Return the [X, Y] coordinate for the center point of the cell that contains the specified text.  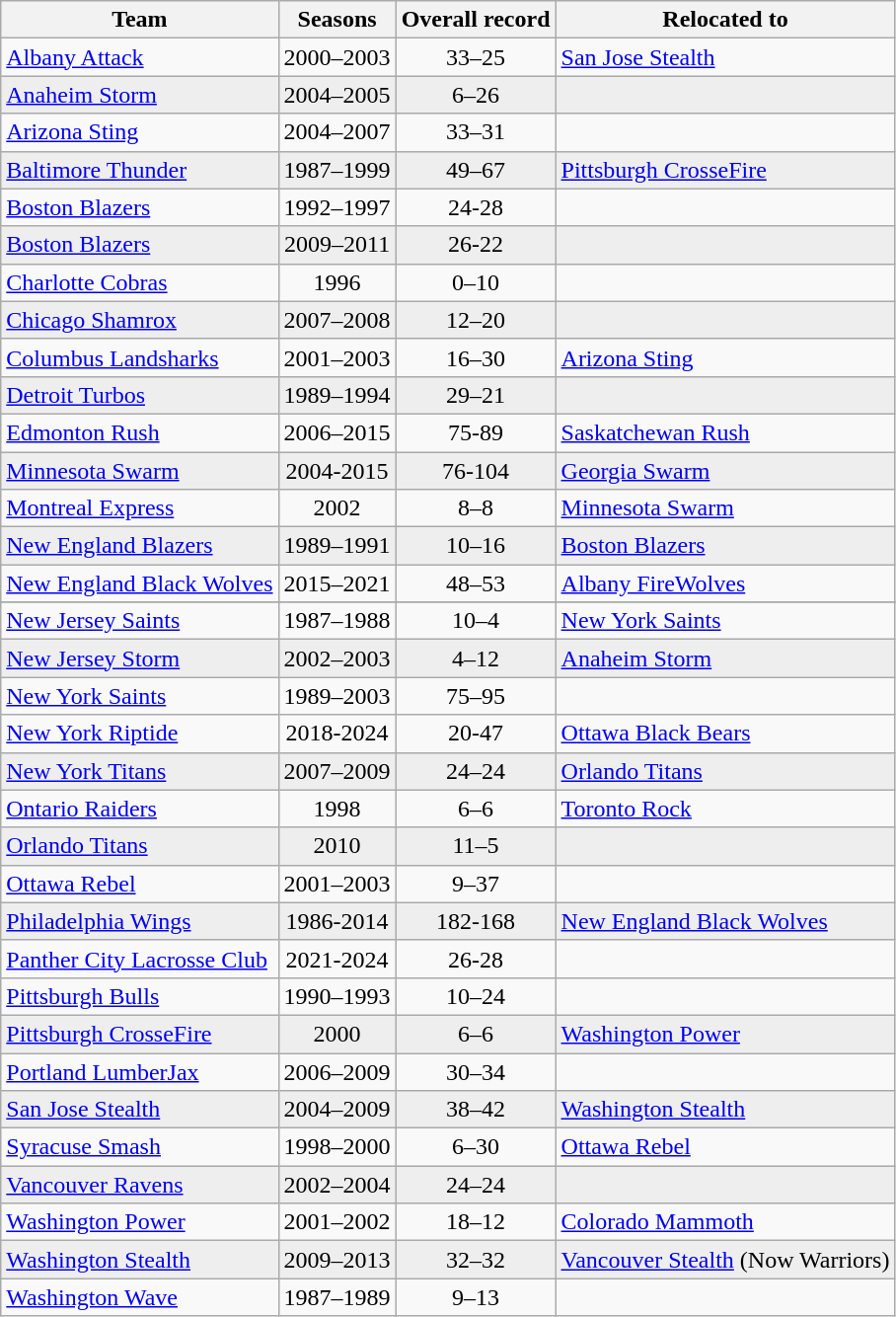
2007–2009 [337, 771]
Relocated to [725, 20]
Team [140, 20]
11–5 [476, 846]
1987–1988 [337, 621]
2021-2024 [337, 959]
2015–2021 [337, 583]
Pittsburgh Bulls [140, 996]
16–30 [476, 357]
Chicago Shamrox [140, 320]
2004-2015 [337, 471]
2006–2015 [337, 432]
Toronto Rock [725, 809]
Albany Attack [140, 57]
10–4 [476, 621]
2004–2009 [337, 1110]
24-28 [476, 207]
2002–2004 [337, 1185]
Vancouver Ravens [140, 1185]
Philadelphia Wings [140, 921]
20-47 [476, 734]
2010 [337, 846]
Columbus Landsharks [140, 357]
Detroit Turbos [140, 395]
1998–2000 [337, 1147]
1990–1993 [337, 996]
New Jersey Saints [140, 621]
New York Titans [140, 771]
33–25 [476, 57]
10–24 [476, 996]
Saskatchewan Rush [725, 432]
75-89 [476, 432]
Washington Wave [140, 1297]
29–21 [476, 395]
Colorado Mammoth [725, 1222]
1989–1991 [337, 546]
New Jersey Storm [140, 658]
12–20 [476, 320]
2002–2003 [337, 658]
Vancouver Stealth (Now Warriors) [725, 1260]
2001–2002 [337, 1222]
1989–1994 [337, 395]
Portland LumberJax [140, 1071]
18–12 [476, 1222]
Montreal Express [140, 508]
2000–2003 [337, 57]
33–31 [476, 132]
48–53 [476, 583]
76-104 [476, 471]
26-28 [476, 959]
10–16 [476, 546]
Ottawa Black Bears [725, 734]
182-168 [476, 921]
75–95 [476, 696]
2009–2013 [337, 1260]
6–26 [476, 95]
1992–1997 [337, 207]
1989–2003 [337, 696]
Ontario Raiders [140, 809]
Seasons [337, 20]
2004–2007 [337, 132]
2002 [337, 508]
2018-2024 [337, 734]
1996 [337, 282]
1987–1999 [337, 170]
32–32 [476, 1260]
9–13 [476, 1297]
8–8 [476, 508]
1986-2014 [337, 921]
1998 [337, 809]
2006–2009 [337, 1071]
Panther City Lacrosse Club [140, 959]
2007–2008 [337, 320]
New England Blazers [140, 546]
30–34 [476, 1071]
Georgia Swarm [725, 471]
Syracuse Smash [140, 1147]
0–10 [476, 282]
2009–2011 [337, 245]
26-22 [476, 245]
Albany FireWolves [725, 583]
9–37 [476, 884]
Overall record [476, 20]
Charlotte Cobras [140, 282]
2004–2005 [337, 95]
Edmonton Rush [140, 432]
2000 [337, 1034]
1987–1989 [337, 1297]
49–67 [476, 170]
4–12 [476, 658]
6–30 [476, 1147]
New York Riptide [140, 734]
38–42 [476, 1110]
Baltimore Thunder [140, 170]
